Find where the given text appears and provide that cell's center as [X, Y] coordinate. 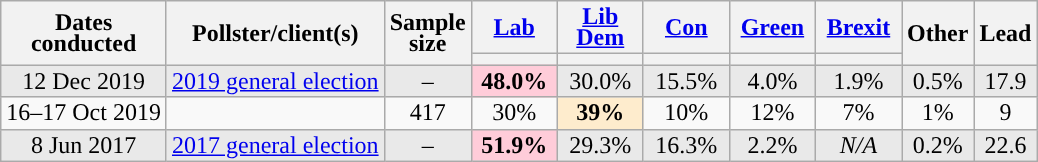
2017 general election [275, 145]
16–17 Oct 2019 [84, 113]
9 [1006, 113]
29.3% [600, 145]
51.9% [514, 145]
16.3% [686, 145]
12% [772, 113]
17.9 [1006, 81]
30% [514, 113]
8 Jun 2017 [84, 145]
N/A [858, 145]
12 Dec 2019 [84, 81]
39% [600, 113]
1.9% [858, 81]
Datesconducted [84, 33]
Pollster/client(s) [275, 33]
7% [858, 113]
15.5% [686, 81]
0.5% [938, 81]
10% [686, 113]
Other [938, 33]
Lib Dem [600, 28]
Lab [514, 28]
30.0% [600, 81]
22.6 [1006, 145]
Con [686, 28]
0.2% [938, 145]
Samplesize [428, 33]
Lead [1006, 33]
Brexit [858, 28]
Green [772, 28]
4.0% [772, 81]
48.0% [514, 81]
2019 general election [275, 81]
2.2% [772, 145]
1% [938, 113]
417 [428, 113]
